For the text-containing cell, return its midpoint in [X, Y] coordinate format. 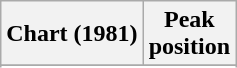
Peakposition [189, 34]
Chart (1981) [72, 34]
